Return the (x, y) coordinate for the center point of the cell that contains the specified text.  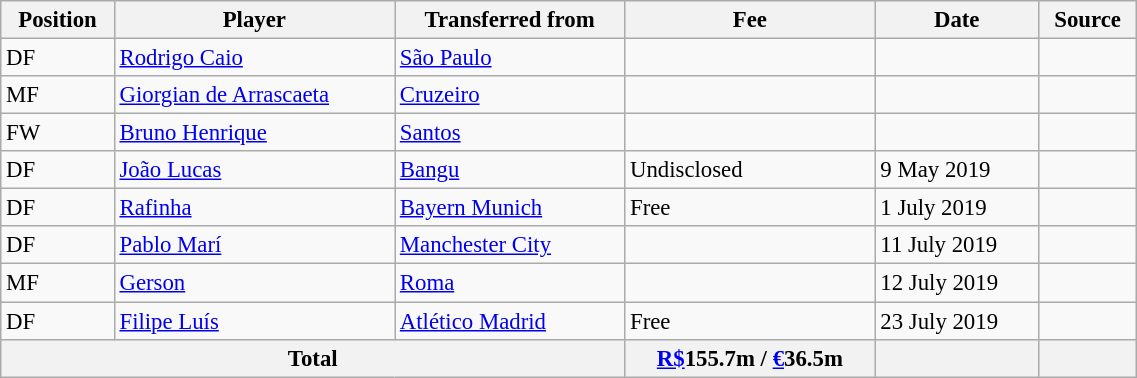
João Lucas (254, 170)
Atlético Madrid (510, 321)
Transferred from (510, 20)
Total (313, 358)
Rafinha (254, 208)
São Paulo (510, 58)
Bruno Henrique (254, 133)
Cruzeiro (510, 95)
Giorgian de Arrascaeta (254, 95)
Manchester City (510, 245)
23 July 2019 (956, 321)
Date (956, 20)
1 July 2019 (956, 208)
Bayern Munich (510, 208)
12 July 2019 (956, 283)
11 July 2019 (956, 245)
Santos (510, 133)
9 May 2019 (956, 170)
Source (1087, 20)
Rodrigo Caio (254, 58)
FW (58, 133)
Filipe Luís (254, 321)
Position (58, 20)
Bangu (510, 170)
Player (254, 20)
Undisclosed (750, 170)
R$155.7m / €36.5m (750, 358)
Pablo Marí (254, 245)
Gerson (254, 283)
Fee (750, 20)
Roma (510, 283)
